For the text-containing cell, return its midpoint in (x, y) coordinate format. 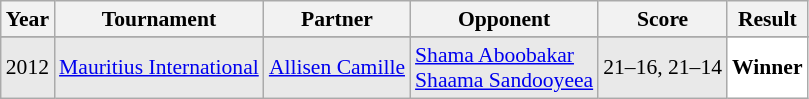
Tournament (159, 19)
Mauritius International (159, 68)
Partner (337, 19)
Opponent (504, 19)
Allisen Camille (337, 68)
2012 (28, 68)
Score (662, 19)
Result (768, 19)
Year (28, 19)
21–16, 21–14 (662, 68)
Winner (768, 68)
Shama Aboobakar Shaama Sandooyeea (504, 68)
